Extract the (X, Y) coordinate from the center of the cell holding the provided text.  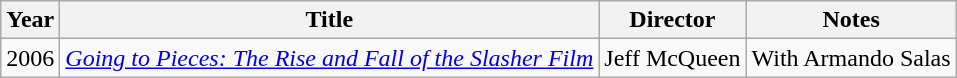
Title (330, 20)
Going to Pieces: The Rise and Fall of the Slasher Film (330, 58)
2006 (30, 58)
Year (30, 20)
Jeff McQueen (672, 58)
Notes (851, 20)
Director (672, 20)
With Armando Salas (851, 58)
